Extract the [X, Y] coordinate from the center of the cell holding the provided text.  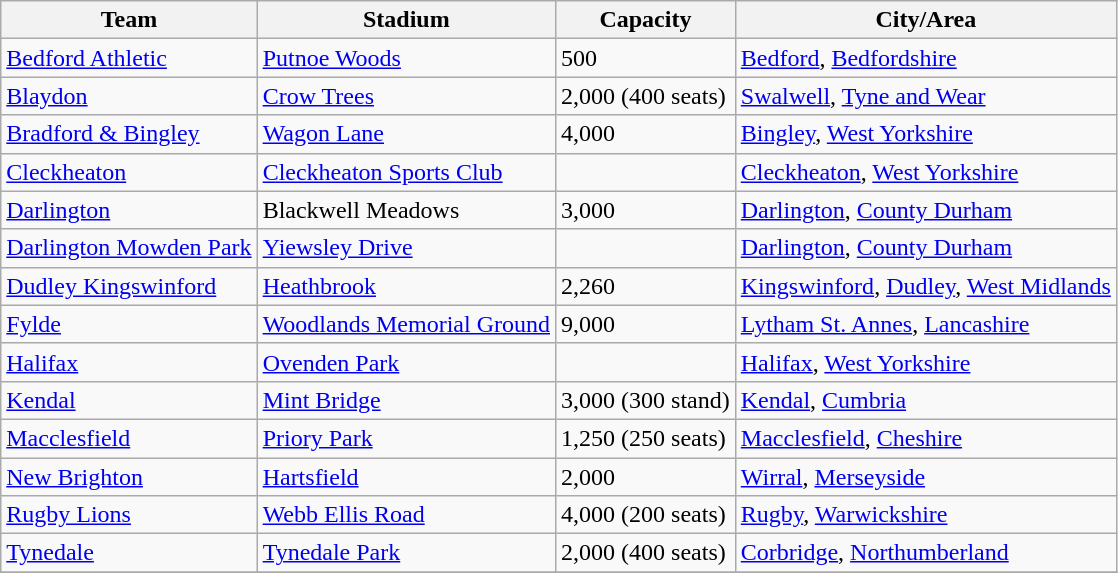
Kingswinford, Dudley, West Midlands [926, 286]
Heathbrook [406, 286]
2,260 [646, 286]
Tynedale [129, 553]
Bedford, Bedfordshire [926, 58]
Wirral, Merseyside [926, 477]
City/Area [926, 20]
4,000 (200 seats) [646, 515]
Kendal, Cumbria [926, 400]
Cleckheaton Sports Club [406, 172]
Darlington Mowden Park [129, 248]
Cleckheaton [129, 172]
Blackwell Meadows [406, 210]
Bingley, West Yorkshire [926, 134]
2,000 [646, 477]
Bradford & Bingley [129, 134]
Yiewsley Drive [406, 248]
New Brighton [129, 477]
Macclesfield, Cheshire [926, 438]
Putnoe Woods [406, 58]
Darlington [129, 210]
Cleckheaton, West Yorkshire [926, 172]
1,250 (250 seats) [646, 438]
500 [646, 58]
Lytham St. Annes, Lancashire [926, 324]
9,000 [646, 324]
Capacity [646, 20]
Wagon Lane [406, 134]
Bedford Athletic [129, 58]
Macclesfield [129, 438]
Webb Ellis Road [406, 515]
Ovenden Park [406, 362]
Swalwell, Tyne and Wear [926, 96]
Kendal [129, 400]
4,000 [646, 134]
Tynedale Park [406, 553]
Crow Trees [406, 96]
Woodlands Memorial Ground [406, 324]
Team [129, 20]
Halifax, West Yorkshire [926, 362]
Rugby Lions [129, 515]
Stadium [406, 20]
3,000 (300 stand) [646, 400]
3,000 [646, 210]
Halifax [129, 362]
Rugby, Warwickshire [926, 515]
Blaydon [129, 96]
Priory Park [406, 438]
Dudley Kingswinford [129, 286]
Corbridge, Northumberland [926, 553]
Fylde [129, 324]
Mint Bridge [406, 400]
Hartsfield [406, 477]
